Capture the cell that displays the provided text and extract its [x, y] central coordinate. 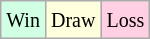
Win [24, 20]
Draw [72, 20]
Loss [126, 20]
